Return (X, Y) of the center of cell containing provided text 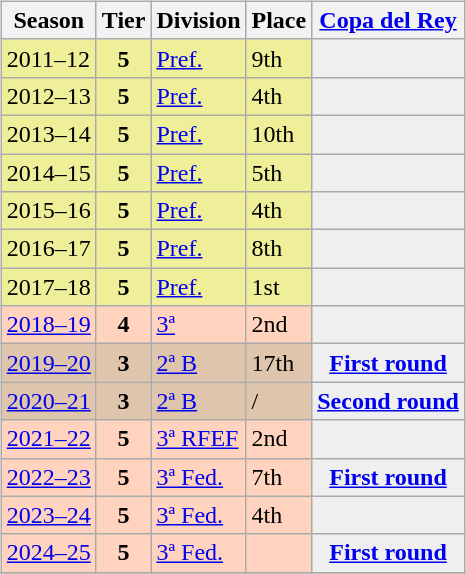
9th (279, 58)
2022–23 (48, 477)
Tier (124, 20)
Second round (388, 401)
2013–14 (48, 134)
2021–22 (48, 439)
10th (279, 134)
2011–12 (48, 58)
2020–21 (48, 401)
2016–17 (48, 249)
Copa del Rey (388, 20)
8th (279, 249)
Division (198, 20)
2023–24 (48, 515)
2018–19 (48, 325)
7th (279, 477)
2017–18 (48, 287)
3ª (198, 325)
2014–15 (48, 173)
Place (279, 20)
1st (279, 287)
/ (279, 401)
2024–25 (48, 553)
2019–20 (48, 363)
2012–13 (48, 96)
2015–16 (48, 211)
17th (279, 363)
4 (124, 325)
3ª RFEF (198, 439)
5th (279, 173)
Season (48, 20)
